Extract the (X, Y) coordinate from the center of the cell holding the provided text.  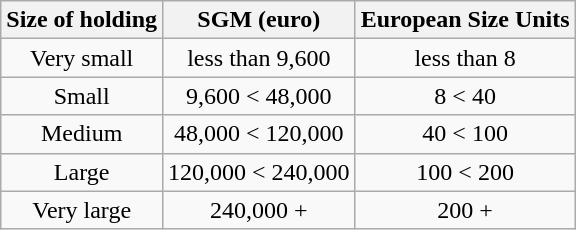
40 < 100 (465, 134)
8 < 40 (465, 96)
Very large (82, 210)
Size of holding (82, 20)
Small (82, 96)
less than 8 (465, 58)
9,600 < 48,000 (260, 96)
Large (82, 172)
European Size Units (465, 20)
100 < 200 (465, 172)
120,000 < 240,000 (260, 172)
less than 9,600 (260, 58)
SGM (euro) (260, 20)
240,000 + (260, 210)
200 + (465, 210)
48,000 < 120,000 (260, 134)
Medium (82, 134)
Very small (82, 58)
